Find where the given text appears and provide that cell's center as [X, Y] coordinate. 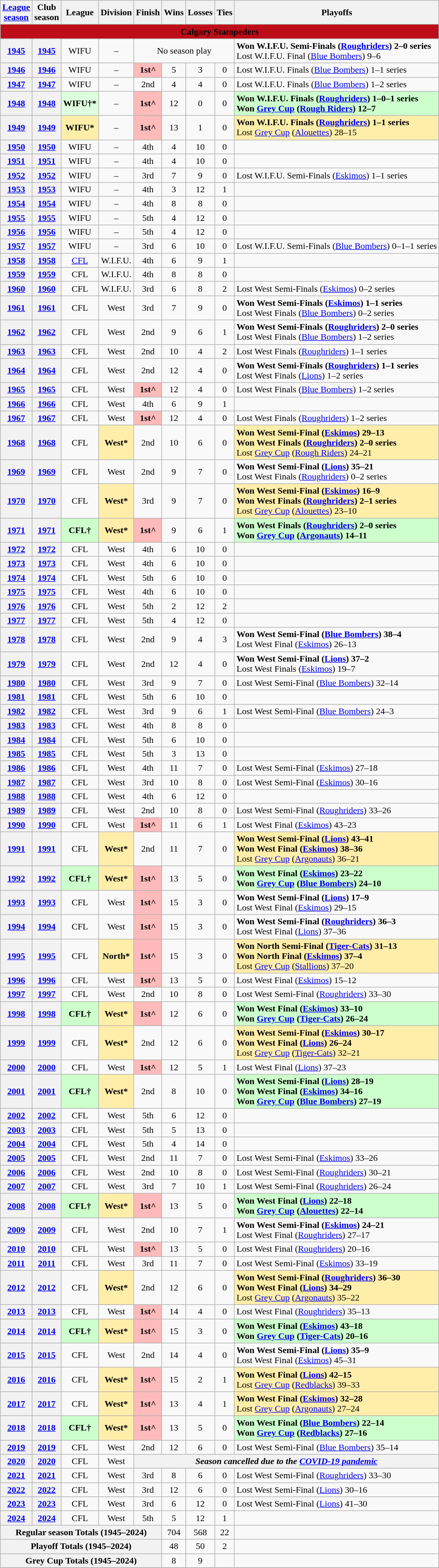
Lost West Semi-Final (Roughriders) 26–24 [337, 1187]
50 [200, 1546]
Lost West Finals (Roughriders) 1–1 series [337, 351]
Won West Semi-Final (Eskimos) 24–21Lost West Final (Roughriders) 27–17 [337, 1230]
Won W.I.F.U. Finals (Roughriders) 1–0–1 seriesWon Grey Cup (Rough Riders) 12–7 [337, 104]
Losses [200, 13]
Won West Semi-Finals (Roughriders) 1–1 seriesLost West Finals (Lions) 1–2 series [337, 370]
Won West Semi-Final (Lions) 37–2Lost West Finals (Eskimos) 19–7 [337, 664]
568 [200, 1532]
Lost West Semi-Finals (Eskimos) 0–2 series [337, 289]
22 [225, 1532]
Won West Semi-Final (Eskimos) 30–17Won West Final (Lions) 26–24Lost Grey Cup (Tiger-Cats) 32–21 [337, 1043]
WIFU†* [80, 104]
Lost West Semi-Final (Roughriders) 33–26 [337, 811]
Grey Cup Totals (1945–2024) [81, 1561]
Finish [148, 13]
Wins [174, 13]
Ties [225, 13]
Lost West Final (Lions) 37–23 [337, 1067]
Won West Semi-Finals (Eskimos) 1–1 seriesLost West Finals (Blue Bombers) 0–2 series [337, 308]
Won West Semi-Final (Lions) 43–41Won West Final (Eskimos) 38–36Lost Grey Cup (Argonauts) 36–21 [337, 849]
Lost West Semi-Final (Roughriders) 30–21 [337, 1172]
Lost West Semi-Final (Eskimos) 33–26 [337, 1158]
Lost W.I.F.U. Finals (Blue Bombers) 1–1 series [337, 70]
Won West Semi-Final (Blue Bombers) 38–4Lost West Final (Eskimos) 26–13 [337, 639]
Lost West Finals (Roughriders) 1–2 series [337, 418]
Lost West Finals (Blue Bombers) 1–2 series [337, 390]
Lost W.I.F.U. Semi-Finals (Blue Bombers) 0–1–1 series [337, 246]
Won West Final (Eskimos) 23–22Won Grey Cup (Blue Bombers) 24–10 [337, 878]
Lost West Semi-Final (Eskimos) 27–18 [337, 768]
Won West Semi-Final (Eskimos) 29–13 Won West Finals (Roughriders) 2–0 seriesLost Grey Cup (Rough Riders) 24–21 [337, 442]
Playoffs [337, 13]
Lost West Semi-Final (Lions) 30–16 [337, 1490]
Leagueseason [16, 13]
Won W.I.F.U. Semi-Finals (Roughriders) 2–0 seriesLost W.I.F.U. Final (Blue Bombers) 9–6 [337, 51]
704 [174, 1532]
Won West Final (Eskimos) 32–28Lost Grey Cup (Argonauts) 27–24 [337, 1404]
Season cancelled due to the COVID-19 pandemic [287, 1461]
No season play [184, 51]
WIFU* [80, 127]
Lost W.I.F.U. Semi-Finals (Eskimos) 1–1 series [337, 175]
League [80, 13]
Won West Semi-Final (Lions) 17–9Lost West Final (Eskimos) 29–15 [337, 902]
Lost West Final (Eskimos) 15–12 [337, 980]
Won West Final (Eskimos) 33–10Won Grey Cup (Tiger-Cats) 26–24 [337, 1013]
Won West Semi-Final (Lions) 28–19Won West Final (Eskimos) 34–16Won Grey Cup (Blue Bombers) 27–19 [337, 1091]
Lost West Semi-Final (Lions) 41–30 [337, 1504]
Lost West Semi-Final (Eskimos) 33–19 [337, 1263]
Won West Semi-Final (Roughriders) 36–30Won West Final (Lions) 34–29Lost Grey Cup (Argonauts) 35–22 [337, 1287]
Won West Finals (Roughriders) 2–0 seriesWon Grey Cup (Argonauts) 14–11 [337, 530]
Won West Final (Lions) 42–15Lost Grey Cup (Redblacks) 39–33 [337, 1379]
Won West Final (Blue Bombers) 22–14Won Grey Cup (Redblacks) 27–16 [337, 1428]
Lost West Final (Roughriders) 20–16 [337, 1249]
48 [174, 1546]
Lost West Semi-Final (Blue Bombers) 32–14 [337, 683]
Won West Semi-Final (Lions) 35–21Lost West Finals (Roughriders) 0–2 series [337, 472]
Lost W.I.F.U. Finals (Blue Bombers) 1–2 series [337, 84]
Lost West Semi-Final (Eskimos) 30–16 [337, 782]
Lost West Semi-Final (Blue Bombers) 24–3 [337, 711]
Won West Final (Lions) 22–18Won Grey Cup (Alouettes) 22–14 [337, 1206]
Lost West Semi-Final (Blue Bombers) 35–14 [337, 1447]
Playoff Totals (1945–2024) [81, 1546]
Won W.I.F.U. Finals (Roughriders) 1–1 seriesLost Grey Cup (Alouettes) 28–15 [337, 127]
Won West Final (Eskimos) 43–18Won Grey Cup (Tiger-Cats) 20–16 [337, 1331]
Won West Semi-Finals (Roughriders) 2–0 seriesLost West Finals (Blue Bombers) 1–2 series [337, 332]
Calgary Stampeders [220, 32]
Won North Semi-Final (Tiger-Cats) 31–13Won North Final (Eskimos) 37–4Lost Grey Cup (Stallions) 37–20 [337, 956]
North* [116, 956]
Regular season Totals (1945–2024) [81, 1532]
Clubseason [47, 13]
Won West Semi-Final (Eskimos) 16–9Won West Finals (Roughriders) 2–1 seriesLost Grey Cup (Alouettes) 23–10 [337, 501]
Division [116, 13]
Lost West Final (Roughriders) 35–13 [337, 1312]
Won West Semi-Final (Roughriders) 36–3Lost West Final (Lions) 37–36 [337, 927]
Lost West Final (Eskimos) 43–23 [337, 825]
Won West Semi-Final (Lions) 35–9Lost West Final (Eskimos) 45–31 [337, 1355]
